Extract the (x, y) coordinate from the center of the cell holding the provided text.  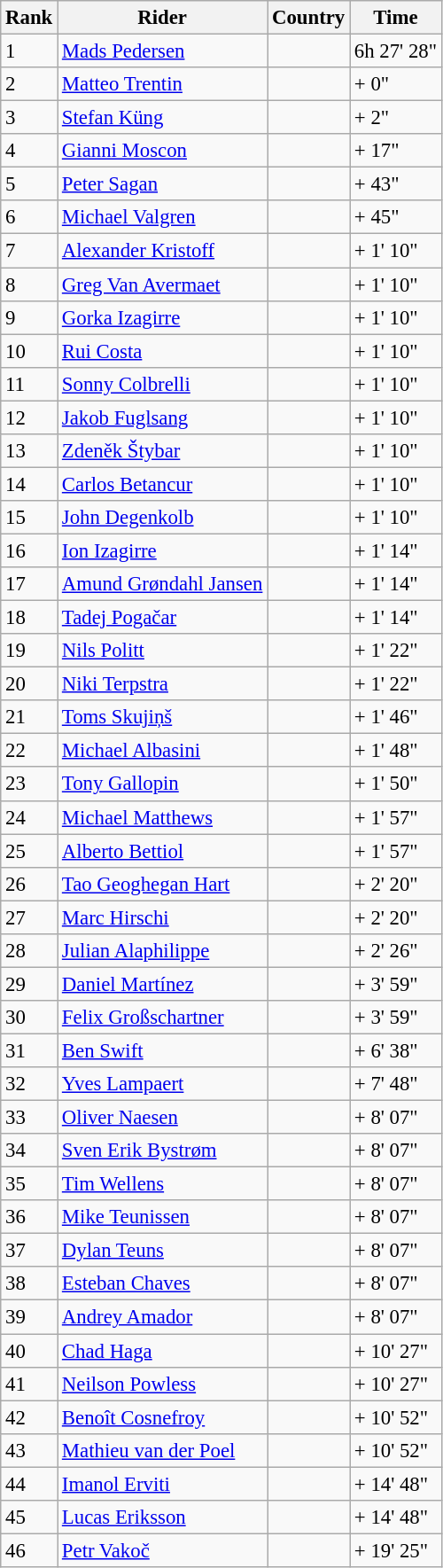
18 (29, 618)
Jakob Fuglsang (163, 417)
19 (29, 651)
+ 1' 50" (396, 784)
+ 2' 26" (396, 951)
Tim Wellens (163, 1184)
42 (29, 1417)
Dylan Teuns (163, 1251)
41 (29, 1384)
8 (29, 285)
44 (29, 1484)
Nils Politt (163, 651)
16 (29, 550)
24 (29, 817)
39 (29, 1317)
+ 0" (396, 84)
23 (29, 784)
21 (29, 717)
Petr Vakoč (163, 1550)
11 (29, 384)
33 (29, 1118)
15 (29, 518)
Michael Matthews (163, 817)
20 (29, 684)
28 (29, 951)
1 (29, 51)
Niki Terpstra (163, 684)
Tao Geoghegan Hart (163, 884)
Ion Izagirre (163, 550)
12 (29, 417)
Time (396, 18)
Country (308, 18)
Tadej Pogačar (163, 618)
Tony Gallopin (163, 784)
37 (29, 1251)
+ 2" (396, 118)
2 (29, 84)
Gianni Moscon (163, 151)
Peter Sagan (163, 184)
Benoît Cosnefroy (163, 1417)
Yves Lampaert (163, 1084)
6h 27' 28" (396, 51)
+ 7' 48" (396, 1084)
+ 19' 25" (396, 1550)
Mathieu van der Poel (163, 1450)
30 (29, 1018)
Matteo Trentin (163, 84)
40 (29, 1351)
+ 17" (396, 151)
25 (29, 851)
Neilson Powless (163, 1384)
Alberto Bettiol (163, 851)
34 (29, 1151)
3 (29, 118)
Daniel Martínez (163, 984)
Mike Teunissen (163, 1217)
6 (29, 217)
7 (29, 251)
31 (29, 1050)
45 (29, 1517)
Rider (163, 18)
Andrey Amador (163, 1317)
Alexander Kristoff (163, 251)
17 (29, 584)
Sonny Colbrelli (163, 384)
Felix Großschartner (163, 1018)
Julian Alaphilippe (163, 951)
Gorka Izagirre (163, 317)
Greg Van Avermaet (163, 285)
Marc Hirschi (163, 917)
+ 1' 48" (396, 751)
43 (29, 1450)
13 (29, 451)
Sven Erik Bystrøm (163, 1151)
Michael Albasini (163, 751)
14 (29, 484)
John Degenkolb (163, 518)
10 (29, 351)
29 (29, 984)
Imanol Erviti (163, 1484)
+ 6' 38" (396, 1050)
Chad Haga (163, 1351)
5 (29, 184)
Lucas Eriksson (163, 1517)
38 (29, 1284)
Stefan Küng (163, 118)
27 (29, 917)
Carlos Betancur (163, 484)
Amund Grøndahl Jansen (163, 584)
9 (29, 317)
Toms Skujiņš (163, 717)
46 (29, 1550)
Ben Swift (163, 1050)
Rank (29, 18)
Mads Pedersen (163, 51)
4 (29, 151)
36 (29, 1217)
Zdeněk Štybar (163, 451)
+ 43" (396, 184)
+ 45" (396, 217)
26 (29, 884)
Rui Costa (163, 351)
Michael Valgren (163, 217)
+ 1' 46" (396, 717)
32 (29, 1084)
Esteban Chaves (163, 1284)
Oliver Naesen (163, 1118)
35 (29, 1184)
22 (29, 751)
